Detect which cell encompasses the target text, then output its (x, y) center coordinate. 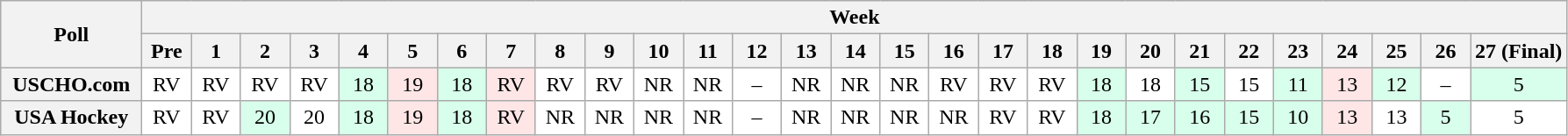
USCHO.com (72, 84)
14 (856, 51)
23 (1298, 51)
Poll (72, 34)
26 (1445, 51)
USA Hockey (72, 118)
22 (1249, 51)
24 (1347, 51)
21 (1199, 51)
Week (855, 18)
2 (265, 51)
25 (1396, 51)
4 (363, 51)
8 (560, 51)
9 (609, 51)
6 (462, 51)
7 (511, 51)
3 (314, 51)
27 (Final) (1519, 51)
1 (216, 51)
Pre (167, 51)
